From the cell containing the given text, extract its center point as (x, y) coordinate. 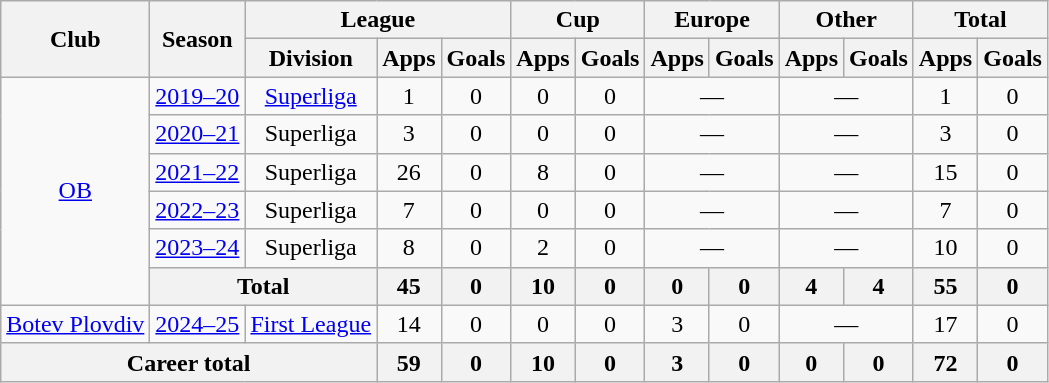
League (378, 20)
17 (945, 324)
26 (409, 172)
45 (409, 286)
Season (198, 39)
Other (846, 20)
2020–21 (198, 134)
14 (409, 324)
2021–22 (198, 172)
15 (945, 172)
Europe (712, 20)
Cup (578, 20)
72 (945, 362)
Career total (189, 362)
2024–25 (198, 324)
59 (409, 362)
55 (945, 286)
Botev Plovdiv (76, 324)
OB (76, 191)
2 (543, 248)
2023–24 (198, 248)
2019–20 (198, 96)
Club (76, 39)
Division (311, 58)
First League (311, 324)
2022–23 (198, 210)
